From the cell containing the given text, extract its center point as [x, y] coordinate. 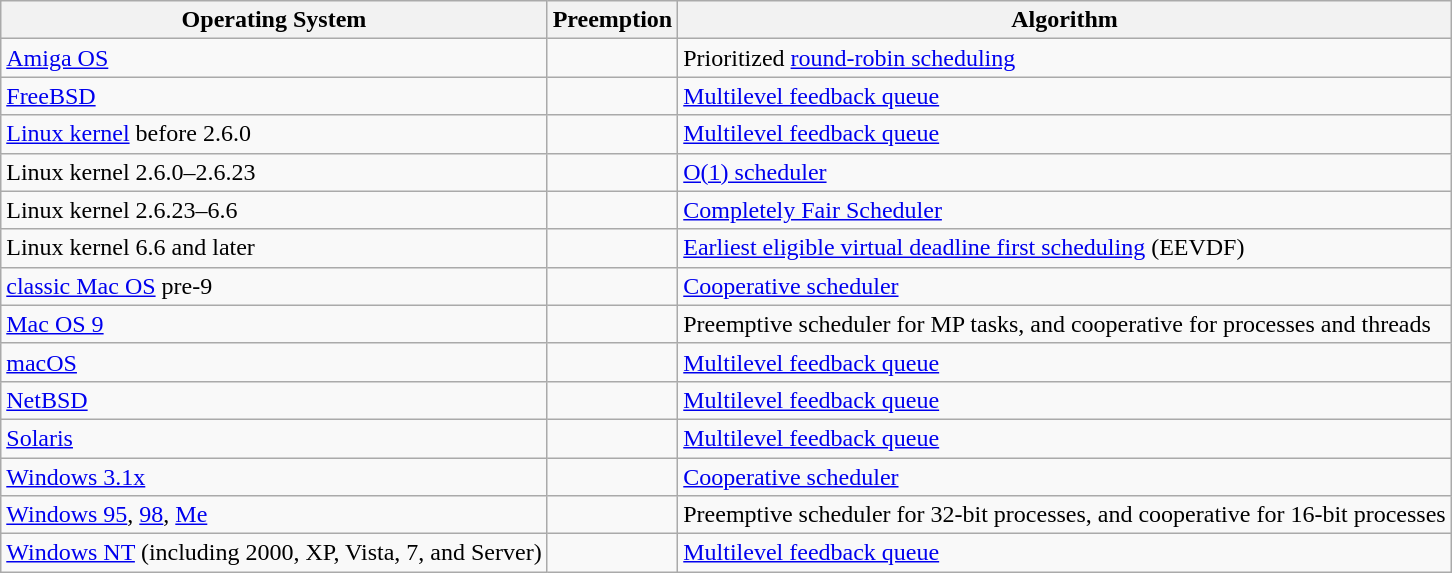
classic Mac OS pre-9 [274, 286]
Algorithm [1064, 20]
Windows 95, 98, Me [274, 515]
macOS [274, 362]
Earliest eligible virtual deadline first scheduling (EEVDF) [1064, 248]
Amiga OS [274, 58]
Operating System [274, 20]
O(1) scheduler [1064, 172]
Linux kernel 2.6.23–6.6 [274, 210]
Mac OS 9 [274, 324]
Windows NT (including 2000, XP, Vista, 7, and Server) [274, 553]
NetBSD [274, 400]
Preemptive scheduler for MP tasks, and cooperative for processes and threads [1064, 324]
Preemption [612, 20]
Preemptive scheduler for 32-bit processes, and cooperative for 16-bit processes [1064, 515]
Windows 3.1x [274, 477]
Linux kernel 2.6.0–2.6.23 [274, 172]
Completely Fair Scheduler [1064, 210]
Linux kernel 6.6 and later [274, 248]
Solaris [274, 438]
Linux kernel before 2.6.0 [274, 134]
Prioritized round-robin scheduling [1064, 58]
FreeBSD [274, 96]
